Locate the cell with the specified text and output its [x, y] center coordinate. 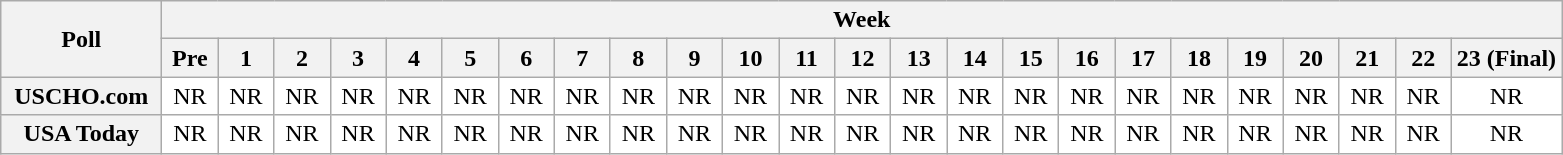
3 [358, 58]
23 (Final) [1506, 58]
5 [470, 58]
2 [302, 58]
USA Today [82, 134]
20 [1311, 58]
18 [1199, 58]
14 [975, 58]
8 [638, 58]
16 [1087, 58]
21 [1367, 58]
Pre [190, 58]
9 [694, 58]
USCHO.com [82, 96]
6 [526, 58]
4 [414, 58]
Poll [82, 39]
22 [1423, 58]
7 [582, 58]
12 [863, 58]
1 [246, 58]
Week [862, 20]
19 [1255, 58]
10 [750, 58]
15 [1031, 58]
11 [806, 58]
13 [919, 58]
17 [1143, 58]
